Return (X, Y) of the center of cell containing provided text 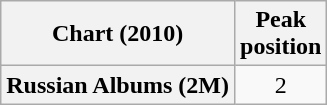
Peakposition (281, 34)
2 (281, 85)
Russian Albums (2M) (118, 85)
Chart (2010) (118, 34)
